For the text-containing cell, return its midpoint in [x, y] coordinate format. 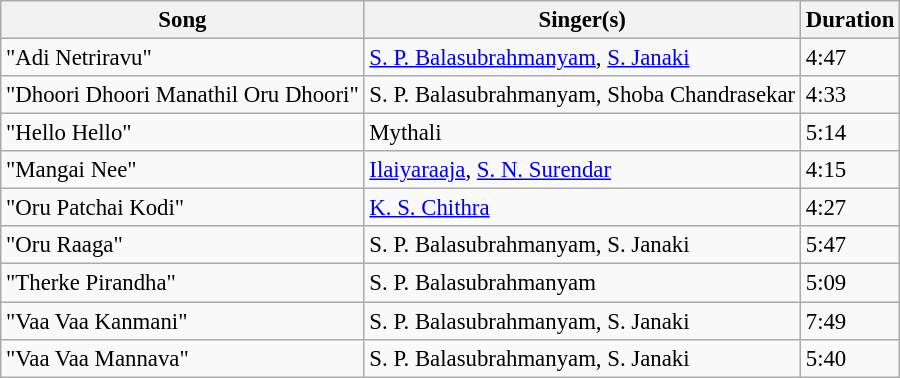
Ilaiyaraaja, S. N. Surendar [582, 170]
4:33 [850, 95]
"Vaa Vaa Mannava" [182, 358]
"Dhoori Dhoori Manathil Oru Dhoori" [182, 95]
S. P. Balasubrahmanyam [582, 283]
7:49 [850, 321]
5:47 [850, 245]
5:09 [850, 283]
Song [182, 20]
S. P. Balasubrahmanyam, Shoba Chandrasekar [582, 95]
"Vaa Vaa Kanmani" [182, 321]
4:15 [850, 170]
"Hello Hello" [182, 133]
"Adi Netriravu" [182, 58]
Singer(s) [582, 20]
4:47 [850, 58]
Mythali [582, 133]
"Oru Patchai Kodi" [182, 208]
"Mangai Nee" [182, 170]
"Oru Raaga" [182, 245]
"Therke Pirandha" [182, 283]
K. S. Chithra [582, 208]
Duration [850, 20]
5:14 [850, 133]
4:27 [850, 208]
5:40 [850, 358]
